Provide the [x, y] coordinate of the cell's center where the given text is located.  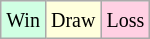
Loss [126, 20]
Win [24, 20]
Draw [72, 20]
